Extract the (X, Y) coordinate from the center of the cell holding the provided text.  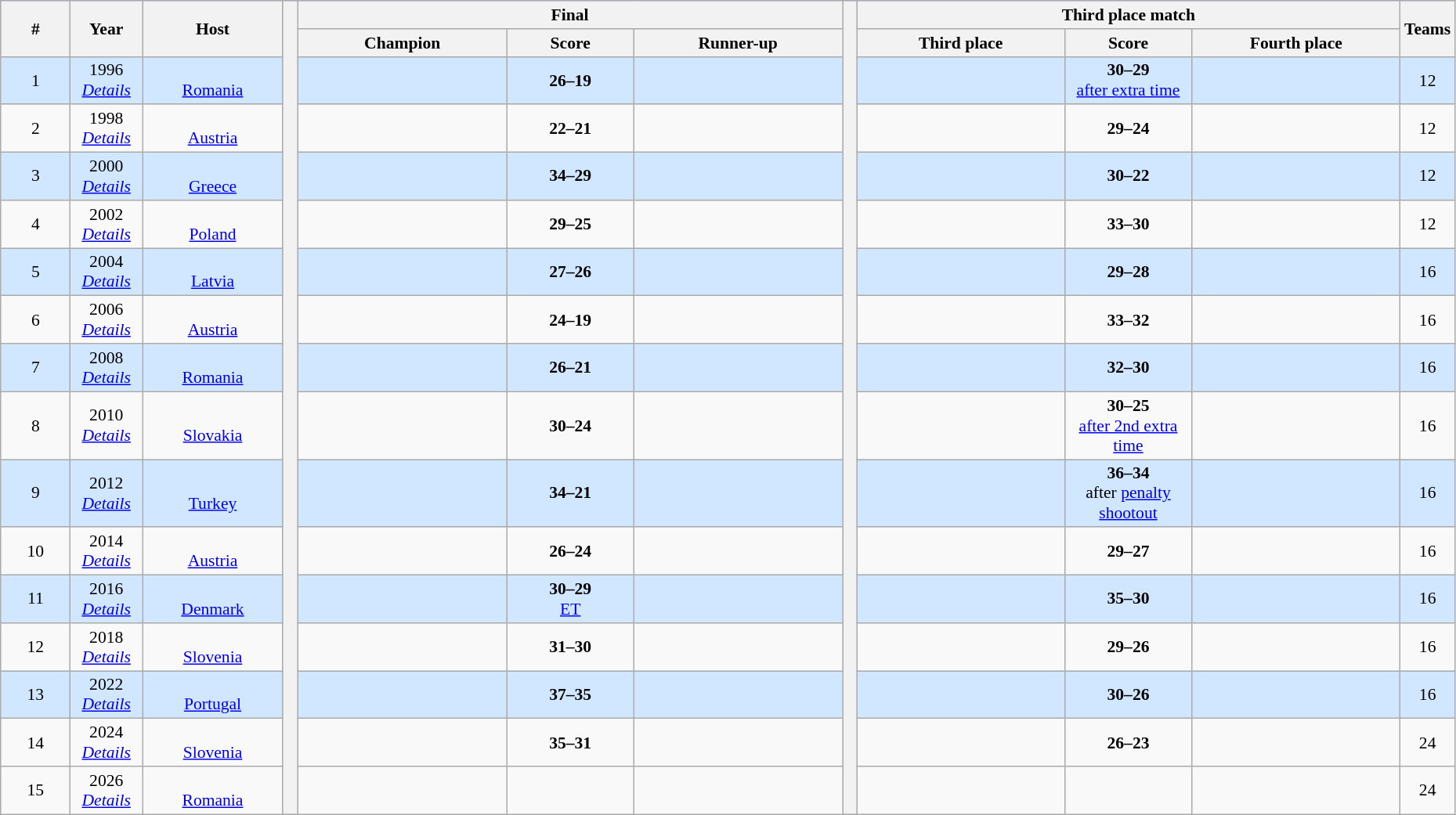
2024Details (107, 742)
29–27 (1128, 551)
Teams (1427, 28)
2016Details (107, 600)
30–25 after 2nd extra time (1128, 426)
1 (36, 80)
29–24 (1128, 128)
1998Details (107, 128)
2006Details (107, 319)
Year (107, 28)
Slovakia (213, 426)
Greece (213, 177)
2014Details (107, 551)
11 (36, 600)
22–21 (570, 128)
30–29 after extra time (1128, 80)
2010Details (107, 426)
2 (36, 128)
# (36, 28)
Host (213, 28)
4 (36, 224)
Denmark (213, 600)
34–29 (570, 177)
27–26 (570, 272)
30–24 (570, 426)
Third place match (1129, 15)
Final (570, 15)
2008Details (107, 368)
2012Details (107, 493)
2000Details (107, 177)
Turkey (213, 493)
13 (36, 695)
33–32 (1128, 319)
30–29 ET (570, 600)
2002Details (107, 224)
Runner-up (738, 43)
29–25 (570, 224)
5 (36, 272)
26–23 (1128, 742)
36–34 after penalty shootout (1128, 493)
29–28 (1128, 272)
30–26 (1128, 695)
34–21 (570, 493)
30–22 (1128, 177)
Latvia (213, 272)
32–30 (1128, 368)
26–21 (570, 368)
Champion (403, 43)
26–19 (570, 80)
24–19 (570, 319)
3 (36, 177)
Third place (961, 43)
35–31 (570, 742)
10 (36, 551)
14 (36, 742)
Portugal (213, 695)
29–26 (1128, 647)
37–35 (570, 695)
33–30 (1128, 224)
1996Details (107, 80)
6 (36, 319)
2022Details (107, 695)
31–30 (570, 647)
26–24 (570, 551)
2004Details (107, 272)
9 (36, 493)
2026Details (107, 791)
8 (36, 426)
35–30 (1128, 600)
2018Details (107, 647)
15 (36, 791)
Fourth place (1296, 43)
7 (36, 368)
Poland (213, 224)
